Return (x, y) of the center of cell containing provided text 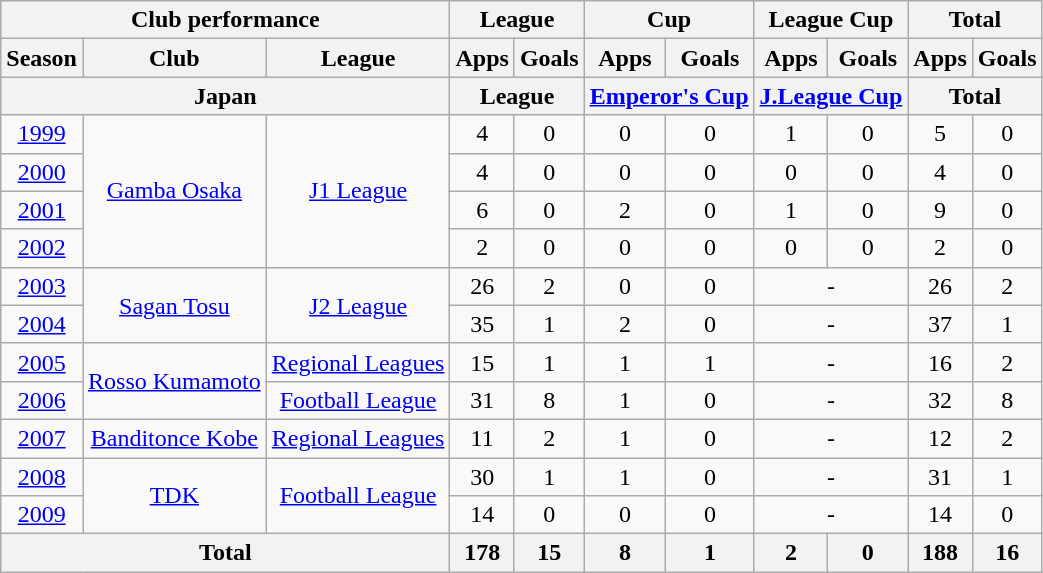
2004 (42, 324)
TDK (174, 496)
9 (940, 210)
2005 (42, 362)
188 (940, 553)
12 (940, 438)
178 (482, 553)
5 (940, 134)
Club performance (226, 20)
League Cup (831, 20)
Emperor's Cup (669, 96)
Club (174, 58)
J2 League (358, 305)
2000 (42, 172)
Gamba Osaka (174, 191)
Japan (226, 96)
6 (482, 210)
2001 (42, 210)
2006 (42, 400)
Cup (669, 20)
2003 (42, 286)
Sagan Tosu (174, 305)
37 (940, 324)
Rosso Kumamoto (174, 381)
35 (482, 324)
2008 (42, 477)
Season (42, 58)
2007 (42, 438)
J.League Cup (831, 96)
1999 (42, 134)
Banditonce Kobe (174, 438)
30 (482, 477)
2002 (42, 248)
32 (940, 400)
2009 (42, 515)
J1 League (358, 191)
11 (482, 438)
